Identify which cell holds the provided text, then report its (x, y) central coordinate. 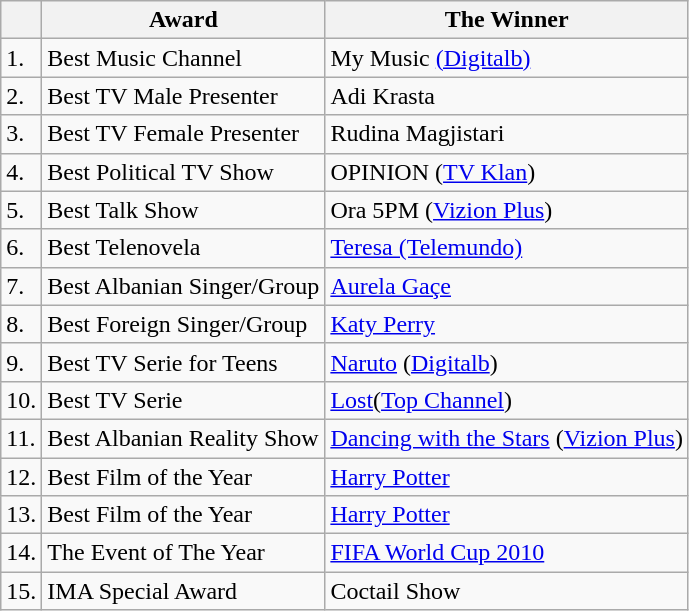
Naruto (Digitalb) (507, 362)
My Music (Digitalb) (507, 58)
Best TV Male Presenter (184, 96)
12. (22, 477)
Best Albanian Reality Show (184, 438)
14. (22, 553)
OPINION (TV Klan) (507, 172)
Best Foreign Singer/Group (184, 324)
FIFA World Cup 2010 (507, 553)
Best Telenovela (184, 248)
9. (22, 362)
Best Albanian Singer/Group (184, 286)
11. (22, 438)
Award (184, 20)
4. (22, 172)
13. (22, 515)
IMA Special Award (184, 591)
The Event of The Year (184, 553)
10. (22, 400)
Best Talk Show (184, 210)
8. (22, 324)
Dancing with the Stars (Vizion Plus) (507, 438)
3. (22, 134)
Ora 5PM (Vizion Plus) (507, 210)
Coctail Show (507, 591)
Adi Krasta (507, 96)
15. (22, 591)
Best TV Female Presenter (184, 134)
Best Music Channel (184, 58)
Rudina Magjistari (507, 134)
7. (22, 286)
2. (22, 96)
Lost(Top Channel) (507, 400)
6. (22, 248)
Best Political TV Show (184, 172)
Teresa (Telemundo) (507, 248)
Aurela Gaçe (507, 286)
The Winner (507, 20)
1. (22, 58)
Katy Perry (507, 324)
5. (22, 210)
Best TV Serie for Teens (184, 362)
Best TV Serie (184, 400)
